Locate the cell with the specified text and output its [x, y] center coordinate. 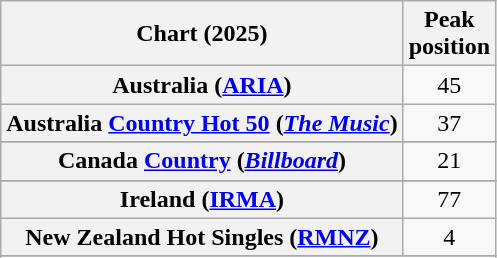
37 [449, 123]
77 [449, 199]
Canada Country (Billboard) [202, 161]
New Zealand Hot Singles (RMNZ) [202, 237]
21 [449, 161]
45 [449, 85]
Australia (ARIA) [202, 85]
Ireland (IRMA) [202, 199]
4 [449, 237]
Chart (2025) [202, 34]
Peakposition [449, 34]
Australia Country Hot 50 (The Music) [202, 123]
